Identify which cell holds the provided text, then report its (x, y) central coordinate. 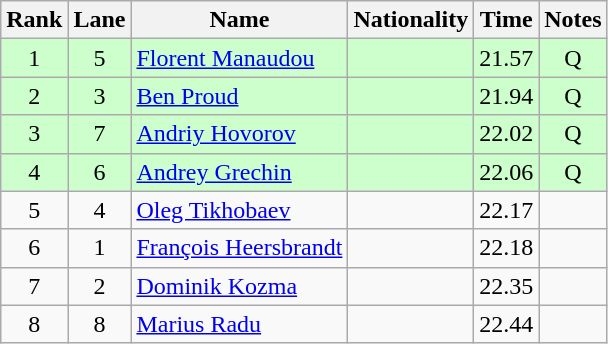
Oleg Tikhobaev (240, 210)
22.02 (506, 134)
Florent Manaudou (240, 58)
22.44 (506, 324)
Marius Radu (240, 324)
22.06 (506, 172)
Andriy Hovorov (240, 134)
Dominik Kozma (240, 286)
Notes (573, 20)
22.17 (506, 210)
Nationality (411, 20)
22.35 (506, 286)
Andrey Grechin (240, 172)
Rank (34, 20)
François Heersbrandt (240, 248)
22.18 (506, 248)
Name (240, 20)
Lane (100, 20)
Time (506, 20)
21.57 (506, 58)
21.94 (506, 96)
Ben Proud (240, 96)
